Scan for the cell matching the given text and deliver its [x, y] coordinate at center. 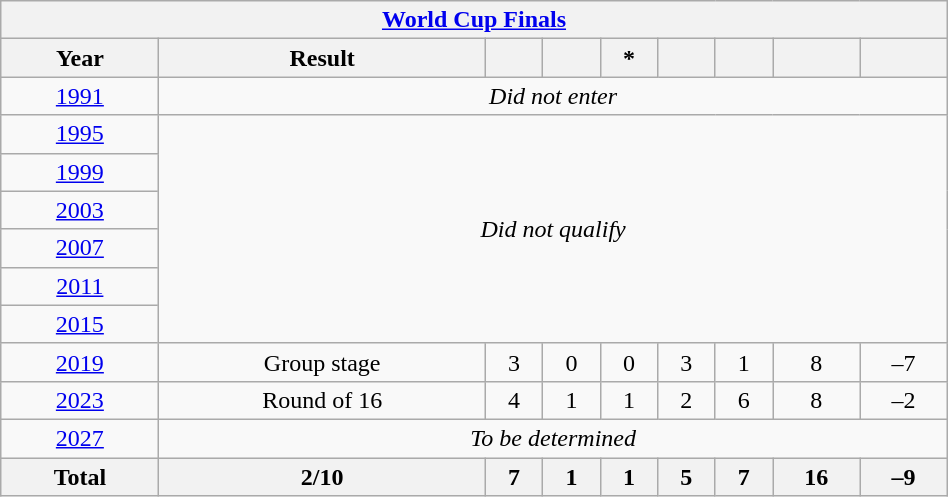
1991 [80, 96]
2027 [80, 438]
–9 [904, 477]
2023 [80, 400]
1995 [80, 134]
2007 [80, 248]
Group stage [322, 362]
Round of 16 [322, 400]
4 [514, 400]
2003 [80, 210]
Did not enter [553, 96]
16 [816, 477]
2011 [80, 286]
World Cup Finals [474, 20]
Result [322, 58]
2015 [80, 324]
2 [686, 400]
To be determined [553, 438]
2/10 [322, 477]
Total [80, 477]
2019 [80, 362]
Did not qualify [553, 229]
6 [744, 400]
1999 [80, 172]
–7 [904, 362]
* [628, 58]
Year [80, 58]
5 [686, 477]
–2 [904, 400]
